Find where the given text appears and provide that cell's center as (x, y) coordinate. 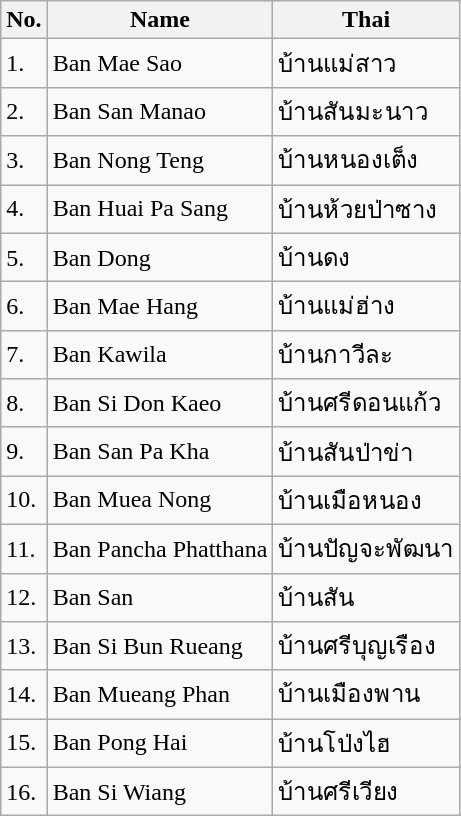
Ban Pong Hai (160, 744)
Ban San Manao (160, 112)
Ban Si Bun Rueang (160, 646)
Ban Dong (160, 258)
10. (24, 500)
7. (24, 354)
บ้านสัน (366, 598)
6. (24, 306)
11. (24, 548)
บ้านโป่งไฮ (366, 744)
Ban Pancha Phatthana (160, 548)
No. (24, 20)
Ban Mae Sao (160, 64)
Ban San Pa Kha (160, 452)
Ban Kawila (160, 354)
บ้านหนองเต็ง (366, 160)
บ้านศรีบุญเรือง (366, 646)
บ้านศรีเวียง (366, 792)
Name (160, 20)
บ้านแม่ฮ่าง (366, 306)
13. (24, 646)
บ้านห้วยป่าซาง (366, 208)
Ban Huai Pa Sang (160, 208)
2. (24, 112)
8. (24, 404)
Ban Si Wiang (160, 792)
บ้านดง (366, 258)
15. (24, 744)
บ้านสันป่าข่า (366, 452)
Ban Muea Nong (160, 500)
บ้านแม่สาว (366, 64)
Ban San (160, 598)
บ้านสันมะนาว (366, 112)
บ้านเมือหนอง (366, 500)
Ban Mae Hang (160, 306)
14. (24, 694)
บ้านเมืองพาน (366, 694)
5. (24, 258)
Ban Mueang Phan (160, 694)
4. (24, 208)
12. (24, 598)
Ban Si Don Kaeo (160, 404)
บ้านปัญจะพัฒนา (366, 548)
16. (24, 792)
บ้านกาวีละ (366, 354)
3. (24, 160)
Ban Nong Teng (160, 160)
9. (24, 452)
บ้านศรีดอนแก้ว (366, 404)
Thai (366, 20)
1. (24, 64)
